Provide the [X, Y] coordinate of the cell's center where the given text is located.  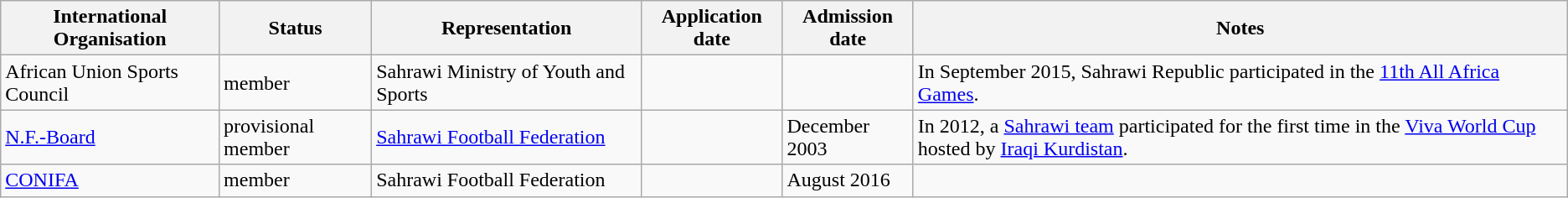
Admission date [848, 29]
Notes [1240, 29]
In 2012, a Sahrawi team participated for the first time in the Viva World Cup hosted by Iraqi Kurdistan. [1240, 138]
December 2003 [848, 138]
Representation [507, 29]
African Union Sports Council [111, 82]
International Organisation [111, 29]
provisional member [296, 138]
August 2016 [848, 180]
In September 2015, Sahrawi Republic participated in the 11th All Africa Games. [1240, 82]
Sahrawi Ministry of Youth and Sports [507, 82]
Application date [712, 29]
Status [296, 29]
CONIFA [111, 180]
N.F.-Board [111, 138]
